Return the (X, Y) coordinate for the center point of the cell that contains the specified text.  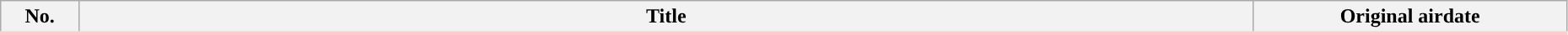
Title (666, 17)
No. (40, 17)
Original airdate (1410, 17)
